Output the [X, Y] coordinate of the center of the cell containing the given text.  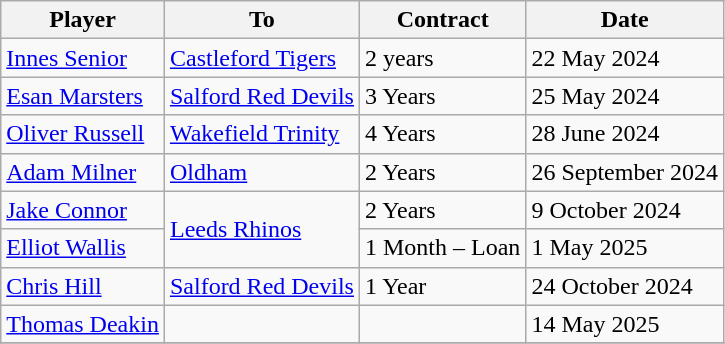
Thomas Deakin [83, 324]
Jake Connor [83, 210]
26 September 2024 [625, 172]
4 Years [442, 134]
28 June 2024 [625, 134]
Date [625, 20]
14 May 2025 [625, 324]
3 Years [442, 96]
1 May 2025 [625, 248]
1 Month – Loan [442, 248]
Oldham [262, 172]
24 October 2024 [625, 286]
Innes Senior [83, 58]
Oliver Russell [83, 134]
Wakefield Trinity [262, 134]
Leeds Rhinos [262, 229]
9 October 2024 [625, 210]
To [262, 20]
Castleford Tigers [262, 58]
Esan Marsters [83, 96]
Player [83, 20]
Contract [442, 20]
Chris Hill [83, 286]
Adam Milner [83, 172]
25 May 2024 [625, 96]
2 years [442, 58]
1 Year [442, 286]
22 May 2024 [625, 58]
Elliot Wallis [83, 248]
